Determine the [x, y] coordinate at the center of the cell enclosing the given text.  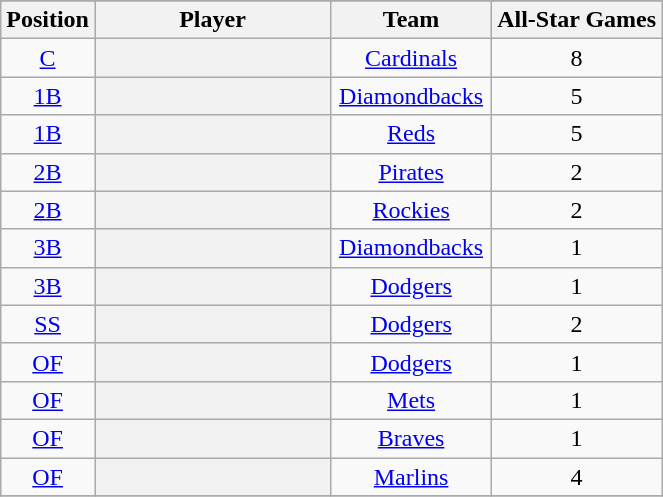
Braves [412, 438]
All-Star Games [577, 20]
Player [212, 20]
Cardinals [412, 58]
8 [577, 58]
Team [412, 20]
Mets [412, 400]
4 [577, 477]
Pirates [412, 172]
Marlins [412, 477]
Position [48, 20]
Reds [412, 134]
Rockies [412, 210]
C [48, 58]
SS [48, 324]
